Return (X, Y) of the center of cell containing provided text 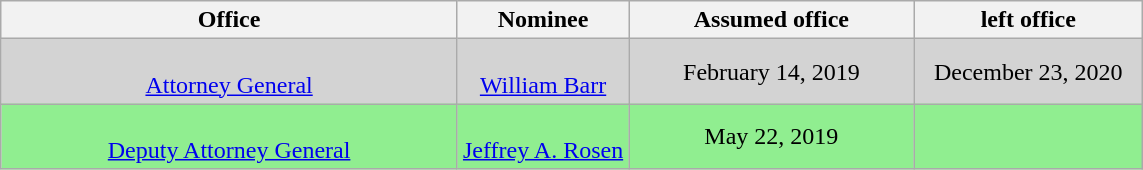
May 22, 2019 (772, 136)
Office (230, 20)
Deputy Attorney General (230, 136)
left office (1028, 20)
February 14, 2019 (772, 72)
Jeffrey A. Rosen (542, 136)
Attorney General (230, 72)
Assumed office (772, 20)
William Barr (542, 72)
Nominee (542, 20)
December 23, 2020 (1028, 72)
